Return (X, Y) of the center of cell containing provided text 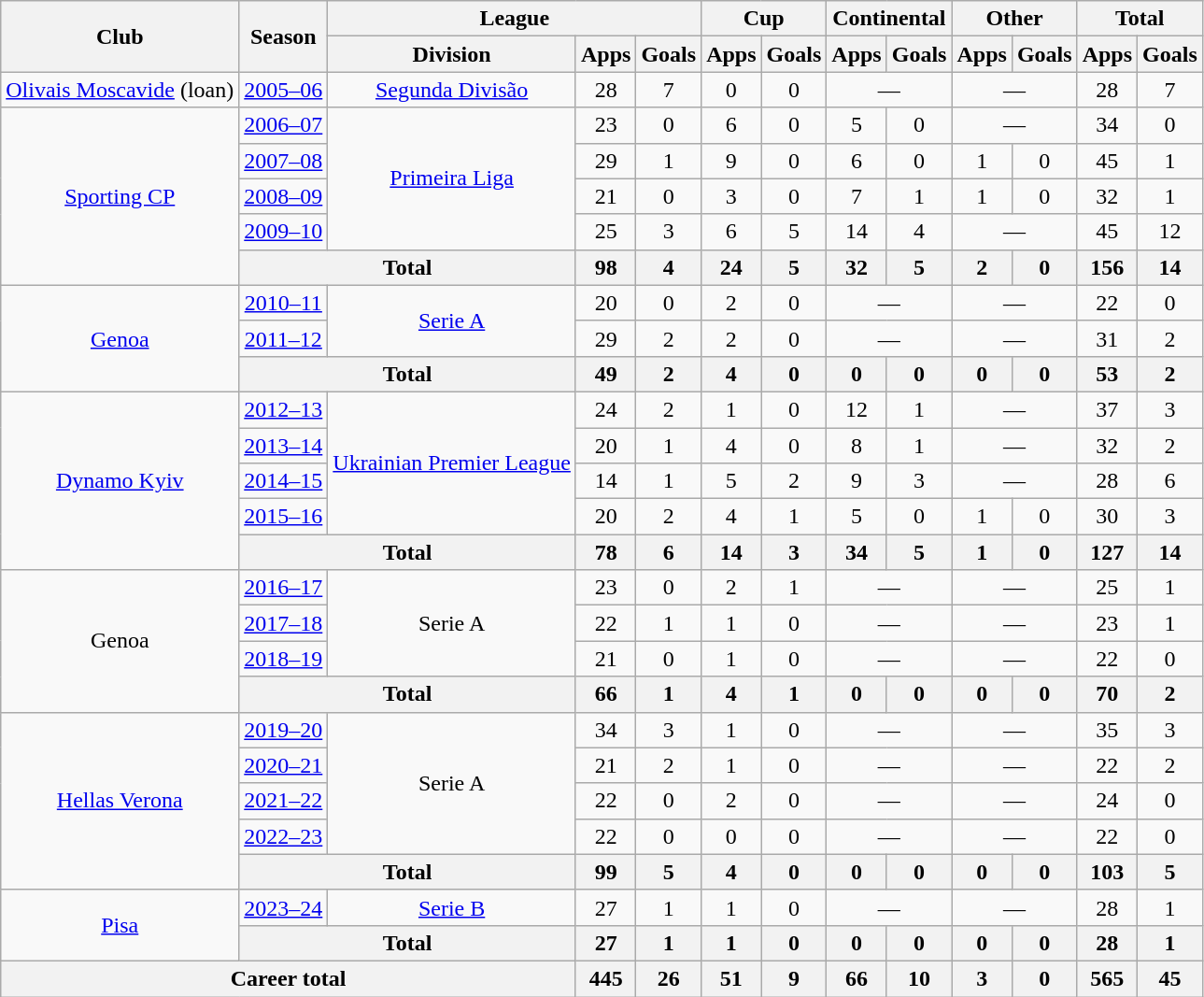
Segunda Divisão (452, 90)
26 (669, 978)
2007–08 (284, 161)
Other (1014, 19)
78 (605, 552)
2013–14 (284, 446)
51 (731, 978)
565 (1107, 978)
35 (1107, 730)
53 (1107, 374)
2014–15 (284, 481)
2020–21 (284, 765)
Continental (889, 19)
Ukrainian Premier League (452, 463)
31 (1107, 338)
2017–18 (284, 623)
2009–10 (284, 232)
2023–24 (284, 907)
103 (1107, 872)
Hellas Verona (120, 801)
League (515, 19)
156 (1107, 267)
49 (605, 374)
2012–13 (284, 409)
Cup (764, 19)
Career total (289, 978)
Pisa (120, 925)
10 (919, 978)
2010–11 (284, 303)
2021–22 (284, 801)
Season (284, 36)
2008–09 (284, 196)
2006–07 (284, 125)
Dynamo Kyiv (120, 480)
Olivais Moscavide (loan) (120, 90)
Primeira Liga (452, 178)
2022–23 (284, 836)
2018–19 (284, 659)
99 (605, 872)
445 (605, 978)
Club (120, 36)
2011–12 (284, 338)
Sporting CP (120, 196)
37 (1107, 409)
2015–16 (284, 517)
2016–17 (284, 588)
2019–20 (284, 730)
Division (452, 54)
70 (1107, 694)
30 (1107, 517)
98 (605, 267)
2005–06 (284, 90)
127 (1107, 552)
8 (857, 446)
Serie B (452, 907)
